Pinpoint the cell where the given text exists, returning its [X, Y] midpoint coordinate. 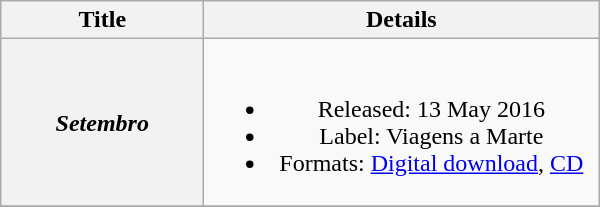
Details [402, 20]
Setembro [102, 122]
Released: 13 May 2016Label: Viagens a MarteFormats: Digital download, CD [402, 122]
Title [102, 20]
